Find where the given text appears and provide that cell's center as [x, y] coordinate. 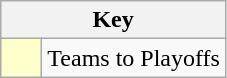
Key [114, 20]
Teams to Playoffs [134, 58]
